Return [x, y] of the center of cell containing provided text 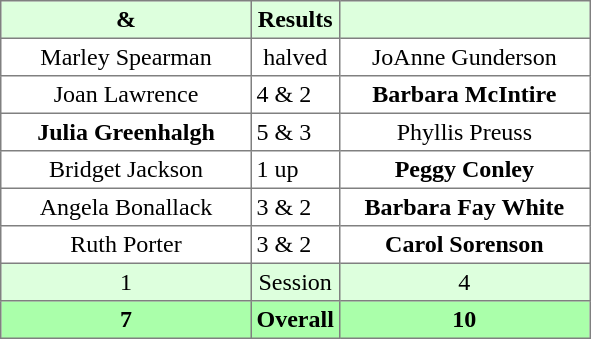
Barbara McIntire [464, 95]
1 up [295, 170]
1 [126, 282]
Julia Greenhalgh [126, 132]
Session [295, 282]
5 & 3 [295, 132]
4 [464, 282]
Carol Sorenson [464, 245]
JoAnne Gunderson [464, 57]
Bridget Jackson [126, 170]
halved [295, 57]
7 [126, 320]
10 [464, 320]
& [126, 20]
4 & 2 [295, 95]
Joan Lawrence [126, 95]
Phyllis Preuss [464, 132]
Ruth Porter [126, 245]
Barbara Fay White [464, 207]
Peggy Conley [464, 170]
Angela Bonallack [126, 207]
Marley Spearman [126, 57]
Overall [295, 320]
Results [295, 20]
